Locate the cell with the specified text and output its [X, Y] center coordinate. 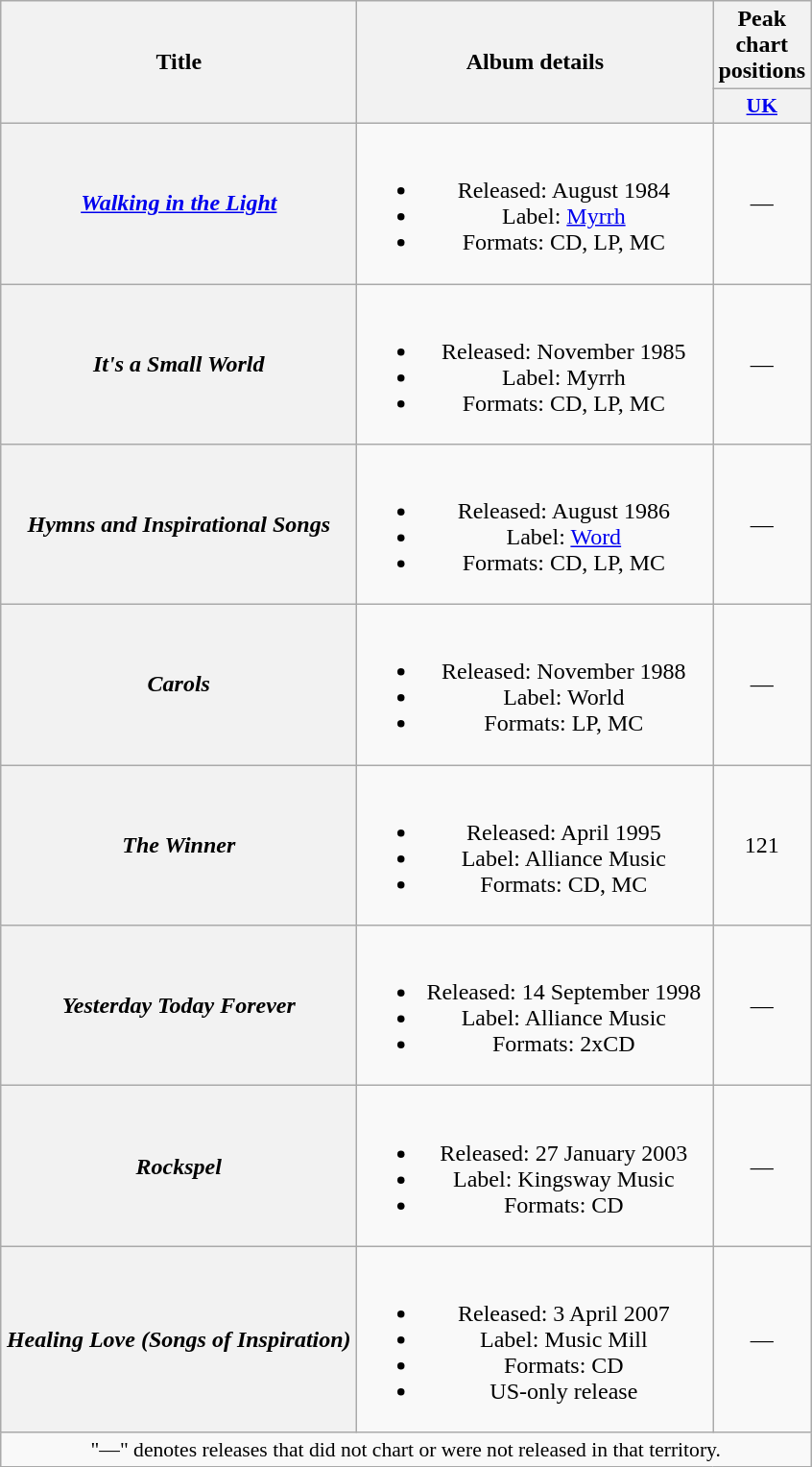
Released: April 1995Label: Alliance MusicFormats: CD, MC [536, 845]
"—" denotes releases that did not chart or were not released in that territory. [406, 1450]
The Winner [179, 845]
Carols [179, 685]
121 [762, 845]
Released: November 1988Label: WorldFormats: LP, MC [536, 685]
Released: November 1985Label: MyrrhFormats: CD, LP, MC [536, 365]
UK [762, 107]
Title [179, 62]
Released: 3 April 2007Label: Music MillFormats: CDUS-only release [536, 1339]
Released: August 1986Label: WordFormats: CD, LP, MC [536, 524]
Healing Love (Songs of Inspiration) [179, 1339]
Released: 27 January 2003Label: Kingsway MusicFormats: CD [536, 1166]
Rockspel [179, 1166]
It's a Small World [179, 365]
Released: August 1984Label: MyrrhFormats: CD, LP, MC [536, 204]
Released: 14 September 1998Label: Alliance MusicFormats: 2xCD [536, 1006]
Peak chart positions [762, 45]
Album details [536, 62]
Yesterday Today Forever [179, 1006]
Hymns and Inspirational Songs [179, 524]
Walking in the Light [179, 204]
